Search for the cell housing the specified text and yield its [X, Y] center coordinate. 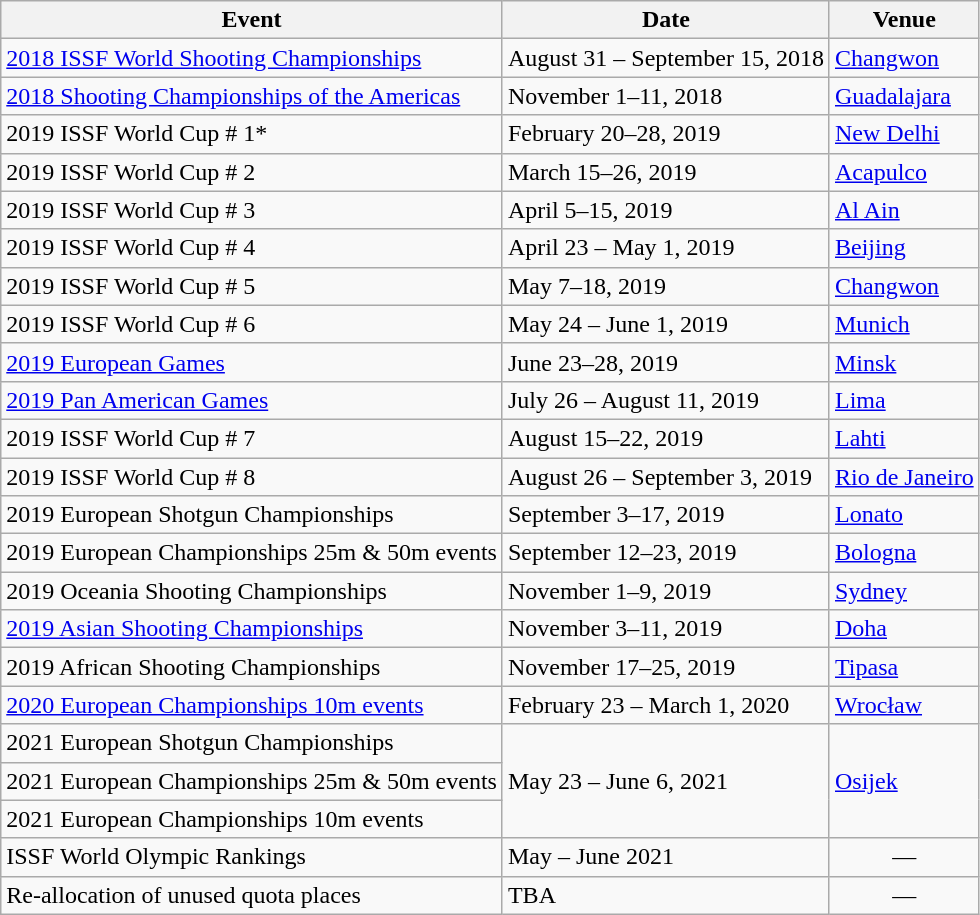
2019 Asian Shooting Championships [252, 629]
Minsk [904, 362]
November 1–9, 2019 [666, 591]
Re-allocation of unused quota places [252, 895]
2019 European Games [252, 362]
2021 European Shotgun Championships [252, 743]
Osijek [904, 781]
ISSF World Olympic Rankings [252, 857]
2018 ISSF World Shooting Championships [252, 58]
2021 European Championships 10m events [252, 819]
New Delhi [904, 134]
2019 Pan American Games [252, 400]
Beijing [904, 248]
Doha [904, 629]
2020 European Championships 10m events [252, 705]
September 12–23, 2019 [666, 553]
2019 ISSF World Cup # 4 [252, 248]
April 23 – May 1, 2019 [666, 248]
November 3–11, 2019 [666, 629]
Al Ain [904, 210]
Venue [904, 20]
Lima [904, 400]
Lahti [904, 438]
Rio de Janeiro [904, 477]
May 24 – June 1, 2019 [666, 324]
February 23 – March 1, 2020 [666, 705]
2019 ISSF World Cup # 7 [252, 438]
Bologna [904, 553]
July 26 – August 11, 2019 [666, 400]
2019 ISSF World Cup # 3 [252, 210]
2019 African Shooting Championships [252, 667]
Lonato [904, 515]
May – June 2021 [666, 857]
Date [666, 20]
2019 European Shotgun Championships [252, 515]
November 1–11, 2018 [666, 96]
May 7–18, 2019 [666, 286]
May 23 – June 6, 2021 [666, 781]
August 15–22, 2019 [666, 438]
2019 ISSF World Cup # 6 [252, 324]
Event [252, 20]
September 3–17, 2019 [666, 515]
2019 ISSF World Cup # 2 [252, 172]
June 23–28, 2019 [666, 362]
March 15–26, 2019 [666, 172]
November 17–25, 2019 [666, 667]
Munich [904, 324]
April 5–15, 2019 [666, 210]
TBA [666, 895]
2019 ISSF World Cup # 5 [252, 286]
2019 Oceania Shooting Championships [252, 591]
Wrocław [904, 705]
2018 Shooting Championships of the Americas [252, 96]
2021 European Championships 25m & 50m events [252, 781]
August 31 – September 15, 2018 [666, 58]
Tipasa [904, 667]
August 26 – September 3, 2019 [666, 477]
Guadalajara [904, 96]
Sydney [904, 591]
Acapulco [904, 172]
2019 ISSF World Cup # 1* [252, 134]
February 20–28, 2019 [666, 134]
2019 ISSF World Cup # 8 [252, 477]
2019 European Championships 25m & 50m events [252, 553]
